Provide the [x, y] coordinate of the cell's center where the given text is located.  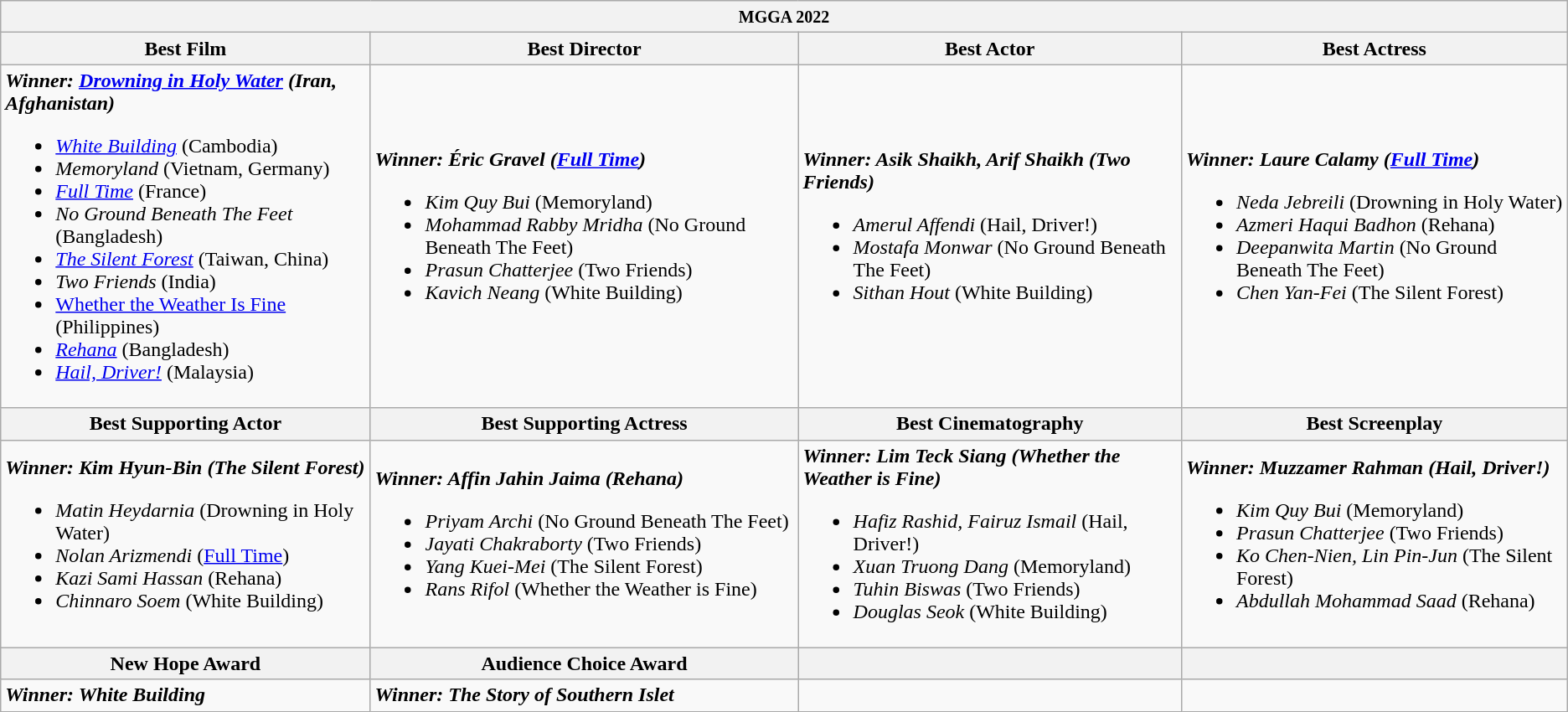
Winner: White Building [186, 695]
MGGA 2022 [784, 17]
Best Film [186, 49]
Best Actor [990, 49]
Best Supporting Actor [186, 424]
Winner: The Story of Southern Islet [585, 695]
Best Cinematography [990, 424]
Best Screenplay [1374, 424]
New Hope Award [186, 663]
Best Actress [1374, 49]
Best Supporting Actress [585, 424]
Audience Choice Award [585, 663]
Winner: Asik Shaikh, Arif Shaikh (Two Friends)Amerul Affendi (Hail, Driver!)Mostafa Monwar (No Ground Beneath The Feet)Sithan Hout (White Building) [990, 236]
Best Director [585, 49]
